Identify which cell holds the provided text, then report its [x, y] central coordinate. 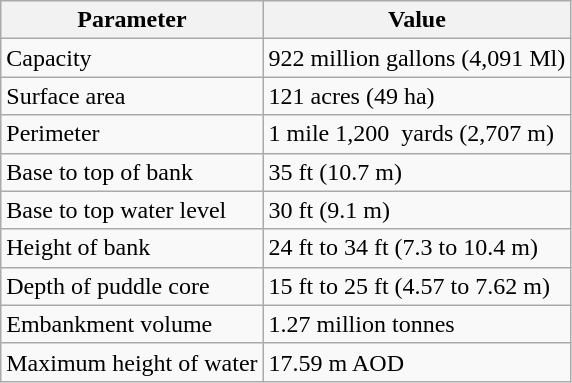
Capacity [132, 58]
922 million gallons (4,091 Ml) [417, 58]
Value [417, 20]
1 mile 1,200 yards (2,707 m) [417, 134]
Parameter [132, 20]
15 ft to 25 ft (4.57 to 7.62 m) [417, 286]
Base to top water level [132, 210]
24 ft to 34 ft (7.3 to 10.4 m) [417, 248]
17.59 m AOD [417, 362]
Height of bank [132, 248]
Embankment volume [132, 324]
35 ft (10.7 m) [417, 172]
1.27 million tonnes [417, 324]
Maximum height of water [132, 362]
30 ft (9.1 m) [417, 210]
Base to top of bank [132, 172]
Depth of puddle core [132, 286]
121 acres (49 ha) [417, 96]
Surface area [132, 96]
Perimeter [132, 134]
